Return [x, y] of the center of cell containing provided text 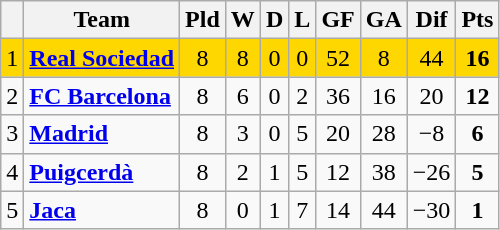
Pld [203, 20]
Jaca [102, 210]
Puigcerdà [102, 172]
−26 [432, 172]
−8 [432, 134]
W [242, 20]
GA [384, 20]
28 [384, 134]
GF [338, 20]
Dif [432, 20]
D [274, 20]
Team [102, 20]
4 [12, 172]
Madrid [102, 134]
FC Barcelona [102, 96]
14 [338, 210]
38 [384, 172]
−30 [432, 210]
Pts [478, 20]
52 [338, 58]
Real Sociedad [102, 58]
36 [338, 96]
7 [302, 210]
L [302, 20]
